From the cell containing the given text, extract its center point as [X, Y] coordinate. 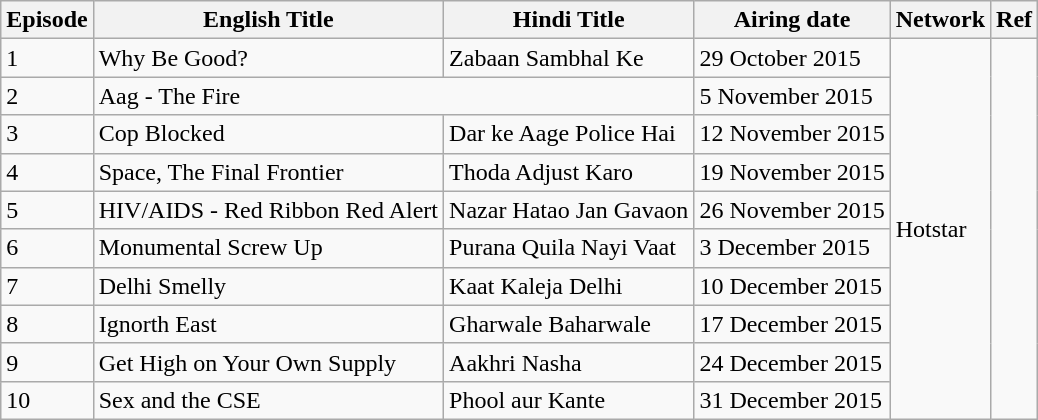
Ignorth East [268, 324]
Hindi Title [569, 20]
31 December 2015 [792, 400]
Purana Quila Nayi Vaat [569, 248]
Zabaan Sambhal Ke [569, 58]
Episode [47, 20]
Gharwale Baharwale [569, 324]
Hotstar [940, 230]
Get High on Your Own Supply [268, 362]
3 [47, 134]
26 November 2015 [792, 210]
Cop Blocked [268, 134]
5 November 2015 [792, 96]
8 [47, 324]
Ref [1014, 20]
Thoda Adjust Karo [569, 172]
Phool aur Kante [569, 400]
10 [47, 400]
Space, The Final Frontier [268, 172]
HIV/AIDS - Red Ribbon Red Alert [268, 210]
19 November 2015 [792, 172]
Monumental Screw Up [268, 248]
Network [940, 20]
4 [47, 172]
1 [47, 58]
Delhi Smelly [268, 286]
6 [47, 248]
24 December 2015 [792, 362]
Sex and the CSE [268, 400]
Aag - The Fire [394, 96]
12 November 2015 [792, 134]
7 [47, 286]
Airing date [792, 20]
3 December 2015 [792, 248]
Nazar Hatao Jan Gavaon [569, 210]
10 December 2015 [792, 286]
17 December 2015 [792, 324]
9 [47, 362]
2 [47, 96]
Kaat Kaleja Delhi [569, 286]
5 [47, 210]
Aakhri Nasha [569, 362]
29 October 2015 [792, 58]
Why Be Good? [268, 58]
Dar ke Aage Police Hai [569, 134]
English Title [268, 20]
